Provide the (x, y) coordinate of the cell's center where the given text is located.  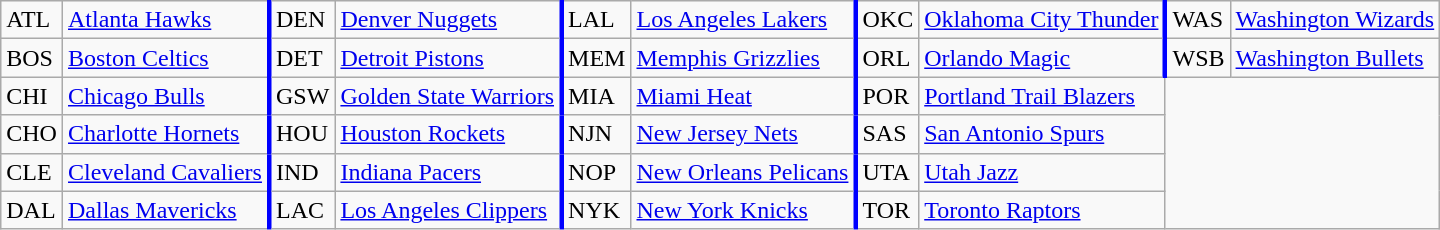
New Jersey Nets (744, 134)
San Antonio Spurs (1042, 134)
NYK (596, 210)
DET (302, 58)
WAS (1198, 20)
TOR (886, 210)
Los Angeles Lakers (744, 20)
Washington Bullets (1335, 58)
HOU (302, 134)
POR (886, 96)
ATL (32, 20)
Golden State Warriors (448, 96)
MEM (596, 58)
New York Knicks (744, 210)
Chicago Bulls (166, 96)
DAL (32, 210)
Orlando Magic (1042, 58)
Portland Trail Blazers (1042, 96)
BOS (32, 58)
OKC (886, 20)
Detroit Pistons (448, 58)
CHO (32, 134)
Indiana Pacers (448, 172)
Utah Jazz (1042, 172)
Cleveland Cavaliers (166, 172)
ORL (886, 58)
UTA (886, 172)
NJN (596, 134)
Washington Wizards (1335, 20)
NOP (596, 172)
LAL (596, 20)
Houston Rockets (448, 134)
CHI (32, 96)
WSB (1198, 58)
Memphis Grizzlies (744, 58)
IND (302, 172)
Toronto Raptors (1042, 210)
Miami Heat (744, 96)
DEN (302, 20)
Los Angeles Clippers (448, 210)
Denver Nuggets (448, 20)
CLE (32, 172)
Oklahoma City Thunder (1042, 20)
MIA (596, 96)
GSW (302, 96)
Boston Celtics (166, 58)
LAC (302, 210)
Charlotte Hornets (166, 134)
SAS (886, 134)
Atlanta Hawks (166, 20)
Dallas Mavericks (166, 210)
New Orleans Pelicans (744, 172)
